Detect which cell encompasses the target text, then output its (x, y) center coordinate. 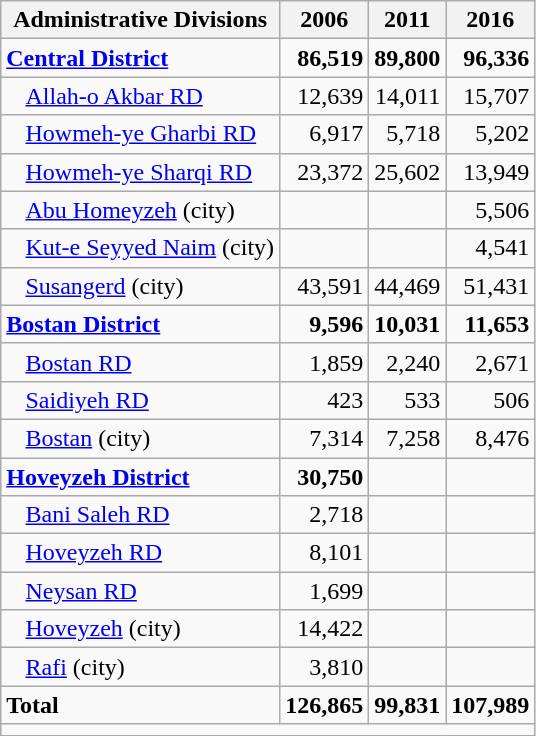
12,639 (324, 96)
Bostan District (140, 324)
Hoveyzeh (city) (140, 629)
Susangerd (city) (140, 286)
11,653 (490, 324)
96,336 (490, 58)
43,591 (324, 286)
25,602 (408, 172)
Abu Homeyzeh (city) (140, 210)
30,750 (324, 477)
8,101 (324, 553)
89,800 (408, 58)
2,240 (408, 362)
44,469 (408, 286)
99,831 (408, 705)
126,865 (324, 705)
4,541 (490, 248)
10,031 (408, 324)
Bostan (city) (140, 438)
Total (140, 705)
Neysan RD (140, 591)
Administrative Divisions (140, 20)
13,949 (490, 172)
Central District (140, 58)
Hoveyzeh RD (140, 553)
2011 (408, 20)
15,707 (490, 96)
7,258 (408, 438)
3,810 (324, 667)
14,422 (324, 629)
Hoveyzeh District (140, 477)
Saidiyeh RD (140, 400)
Kut-e Seyyed Naim (city) (140, 248)
Howmeh-ye Sharqi RD (140, 172)
506 (490, 400)
Howmeh-ye Gharbi RD (140, 134)
9,596 (324, 324)
5,718 (408, 134)
533 (408, 400)
423 (324, 400)
Allah-o Akbar RD (140, 96)
5,506 (490, 210)
1,699 (324, 591)
Bani Saleh RD (140, 515)
Rafi (city) (140, 667)
8,476 (490, 438)
2,718 (324, 515)
6,917 (324, 134)
5,202 (490, 134)
2016 (490, 20)
86,519 (324, 58)
Bostan RD (140, 362)
1,859 (324, 362)
2006 (324, 20)
51,431 (490, 286)
23,372 (324, 172)
107,989 (490, 705)
14,011 (408, 96)
2,671 (490, 362)
7,314 (324, 438)
